Locate the cell with the specified text and output its [X, Y] center coordinate. 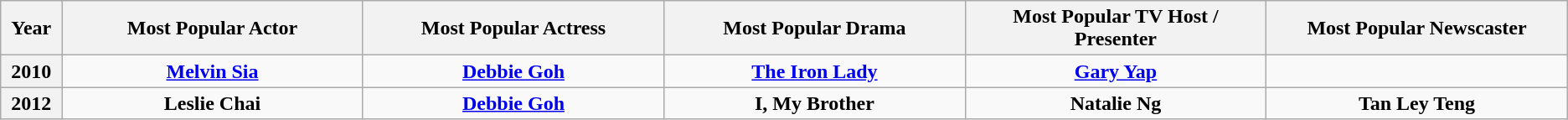
Most Popular Actor [213, 29]
Most Popular Drama [814, 29]
Most Popular Actress [513, 29]
2012 [32, 103]
The Iron Lady [814, 71]
Most Popular Newscaster [1417, 29]
Melvin Sia [213, 71]
Tan Ley Teng [1417, 103]
Leslie Chai [213, 103]
Gary Yap [1116, 71]
Natalie Ng [1116, 103]
Most Popular TV Host / Presenter [1116, 29]
Year [32, 29]
I, My Brother [814, 103]
2010 [32, 71]
